Find where the given text appears and provide that cell's center as (X, Y) coordinate. 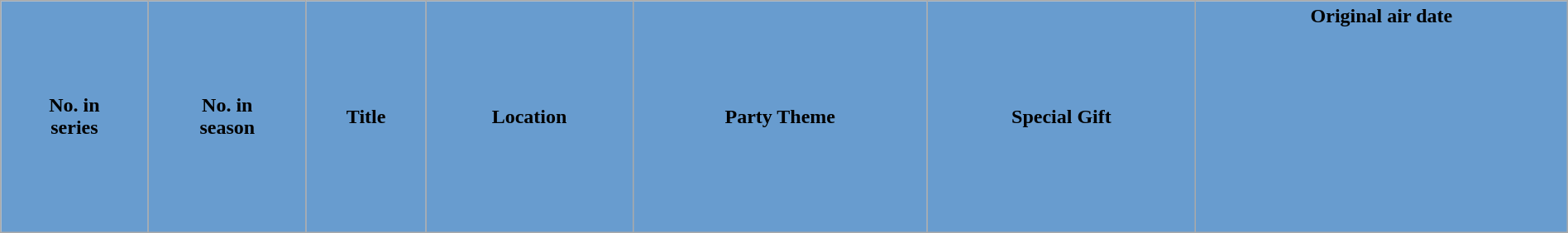
Original air date (1382, 117)
Title (366, 117)
No. inseries (74, 117)
Party Theme (780, 117)
No. inseason (227, 117)
Location (529, 117)
Special Gift (1061, 117)
